Return the [x, y] coordinate for the center point of the cell that contains the specified text.  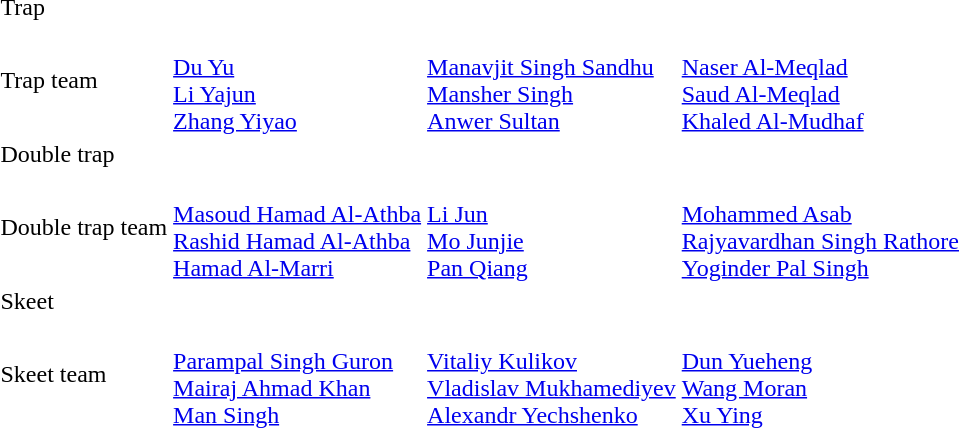
Manavjit Singh SandhuMansher SinghAnwer Sultan [552, 80]
Li JunMo JunjiePan Qiang [552, 228]
Masoud Hamad Al-AthbaRashid Hamad Al-AthbaHamad Al-Marri [298, 228]
Du YuLi YajunZhang Yiyao [298, 80]
